Return [x, y] of the center of cell containing provided text 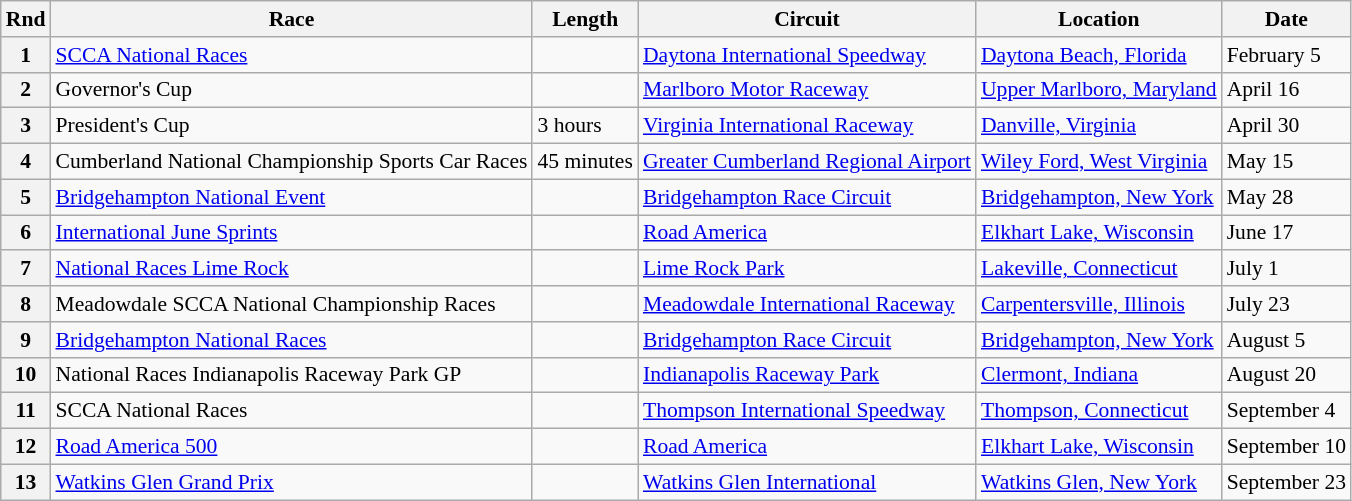
Lakeville, Connecticut [1099, 269]
Wiley Ford, West Virginia [1099, 162]
August 5 [1286, 340]
9 [26, 340]
Lime Rock Park [807, 269]
7 [26, 269]
May 28 [1286, 197]
Race [291, 19]
2 [26, 90]
National Races Indianapolis Raceway Park GP [291, 375]
45 minutes [584, 162]
September 23 [1286, 482]
3 hours [584, 126]
February 5 [1286, 55]
Marlboro Motor Raceway [807, 90]
July 1 [1286, 269]
May 15 [1286, 162]
1 [26, 55]
Thompson, Connecticut [1099, 411]
4 [26, 162]
International June Sprints [291, 233]
April 30 [1286, 126]
Date [1286, 19]
Meadowdale International Raceway [807, 304]
Circuit [807, 19]
Watkins Glen Grand Prix [291, 482]
Cumberland National Championship Sports Car Races [291, 162]
Bridgehampton National Races [291, 340]
3 [26, 126]
Danville, Virginia [1099, 126]
Clermont, Indiana [1099, 375]
Watkins Glen, New York [1099, 482]
Governor's Cup [291, 90]
Greater Cumberland Regional Airport [807, 162]
President's Cup [291, 126]
Upper Marlboro, Maryland [1099, 90]
National Races Lime Rock [291, 269]
Carpentersville, Illinois [1099, 304]
Meadowdale SCCA National Championship Races [291, 304]
Thompson International Speedway [807, 411]
Indianapolis Raceway Park [807, 375]
8 [26, 304]
Daytona Beach, Florida [1099, 55]
Length [584, 19]
12 [26, 447]
5 [26, 197]
August 20 [1286, 375]
September 10 [1286, 447]
Bridgehampton National Event [291, 197]
10 [26, 375]
July 23 [1286, 304]
6 [26, 233]
Road America 500 [291, 447]
Location [1099, 19]
June 17 [1286, 233]
April 16 [1286, 90]
Daytona International Speedway [807, 55]
Rnd [26, 19]
13 [26, 482]
Watkins Glen International [807, 482]
Virginia International Raceway [807, 126]
September 4 [1286, 411]
11 [26, 411]
